Find where the given text appears and provide that cell's center as [X, Y] coordinate. 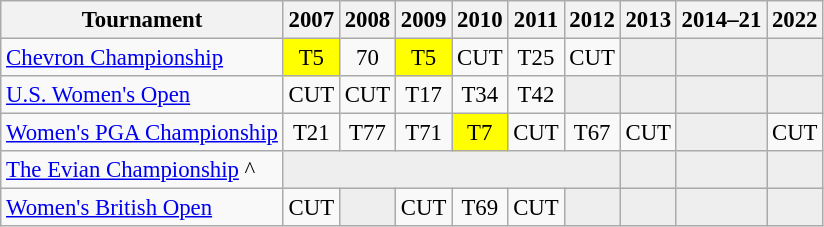
2014–21 [721, 20]
T71 [424, 133]
T42 [536, 95]
T34 [480, 95]
Women's PGA Championship [142, 133]
Chevron Championship [142, 58]
T67 [592, 133]
U.S. Women's Open [142, 95]
2009 [424, 20]
Tournament [142, 20]
T17 [424, 95]
Women's British Open [142, 208]
2011 [536, 20]
T77 [367, 133]
T25 [536, 58]
2007 [311, 20]
70 [367, 58]
T21 [311, 133]
The Evian Championship ^ [142, 170]
2010 [480, 20]
T69 [480, 208]
2022 [795, 20]
T7 [480, 133]
2012 [592, 20]
2008 [367, 20]
2013 [648, 20]
